Provide the [x, y] coordinate of the cell's center where the given text is located.  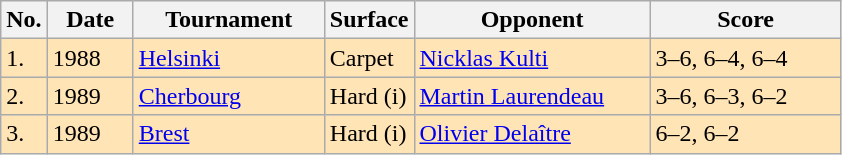
Brest [228, 134]
Martin Laurendeau [532, 96]
1988 [90, 58]
3. [24, 134]
1. [24, 58]
Surface [369, 20]
2. [24, 96]
No. [24, 20]
Date [90, 20]
Score [746, 20]
Cherbourg [228, 96]
Olivier Delaître [532, 134]
Carpet [369, 58]
Nicklas Kulti [532, 58]
6–2, 6–2 [746, 134]
3–6, 6–4, 6–4 [746, 58]
Helsinki [228, 58]
Opponent [532, 20]
Tournament [228, 20]
3–6, 6–3, 6–2 [746, 96]
